Determine the (X, Y) coordinate at the center of the cell enclosing the given text.  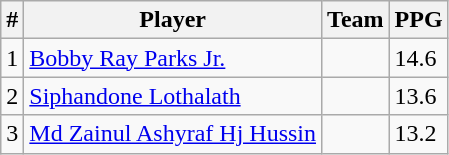
Team (356, 20)
1 (12, 58)
Siphandone Lothalath (173, 96)
Player (173, 20)
PPG (418, 20)
13.2 (418, 134)
2 (12, 96)
# (12, 20)
3 (12, 134)
14.6 (418, 58)
Md Zainul Ashyraf Hj Hussin (173, 134)
Bobby Ray Parks Jr. (173, 58)
13.6 (418, 96)
